Identify which cell holds the provided text, then report its (x, y) central coordinate. 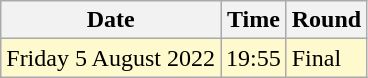
Date (111, 20)
Time (253, 20)
Round (326, 20)
Final (326, 58)
Friday 5 August 2022 (111, 58)
19:55 (253, 58)
